Return the (X, Y) coordinate for the center point of the cell that contains the specified text.  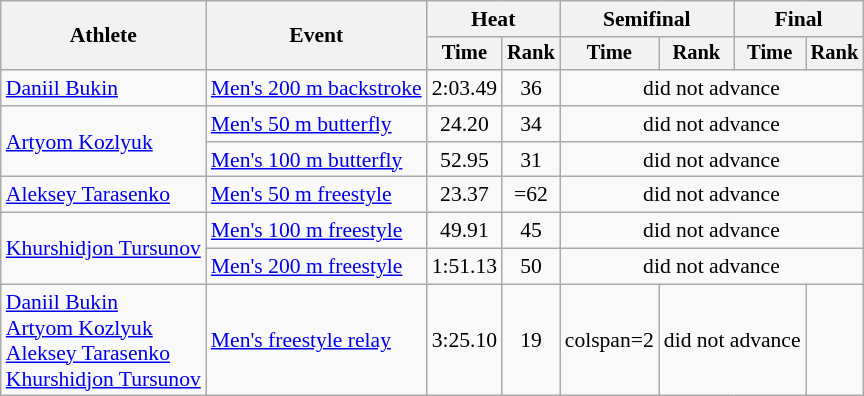
Men's 100 m butterfly (316, 160)
Men's 50 m freestyle (316, 195)
Khurshidjon Tursunov (104, 248)
3:25.10 (464, 340)
Men's freestyle relay (316, 340)
Daniil Bukin (104, 88)
34 (531, 124)
=62 (531, 195)
Aleksey Tarasenko (104, 195)
Final (798, 19)
Artyom Kozlyuk (104, 142)
45 (531, 231)
Men's 100 m freestyle (316, 231)
24.20 (464, 124)
19 (531, 340)
36 (531, 88)
Heat (494, 19)
Men's 200 m freestyle (316, 267)
52.95 (464, 160)
31 (531, 160)
2:03.49 (464, 88)
Semifinal (647, 19)
Men's 50 m butterfly (316, 124)
50 (531, 267)
Event (316, 36)
49.91 (464, 231)
Men's 200 m backstroke (316, 88)
Daniil BukinArtyom KozlyukAleksey TarasenkoKhurshidjon Tursunov (104, 340)
1:51.13 (464, 267)
23.37 (464, 195)
colspan=2 (610, 340)
Athlete (104, 36)
